Scan for the cell matching the given text and deliver its [x, y] coordinate at center. 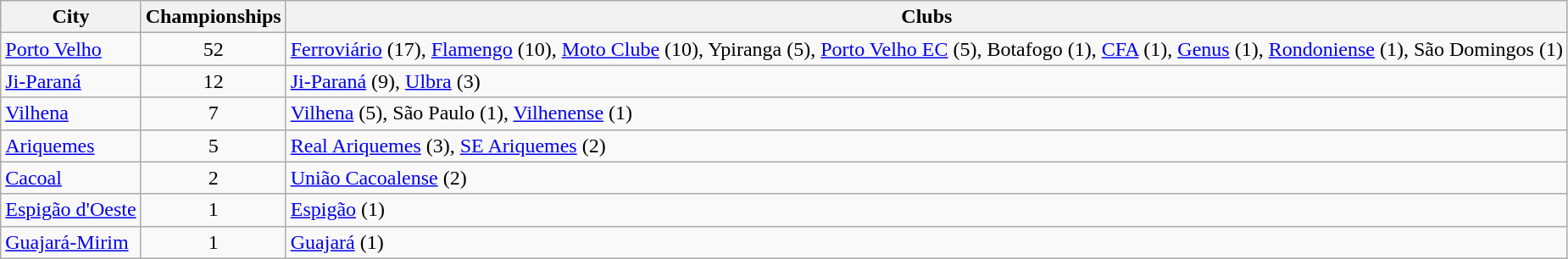
Clubs [926, 17]
União Cacoalense (2) [926, 178]
Championships [214, 17]
Vilhena (5), São Paulo (1), Vilhenense (1) [926, 113]
Guajará-Mirim [71, 242]
Vilhena [71, 113]
Espigão d'Oeste [71, 210]
Guajará (1) [926, 242]
City [71, 17]
5 [214, 146]
Porto Velho [71, 49]
Ji-Paraná [71, 81]
52 [214, 49]
Ariquemes [71, 146]
Cacoal [71, 178]
2 [214, 178]
12 [214, 81]
Real Ariquemes (3), SE Ariquemes (2) [926, 146]
Espigão (1) [926, 210]
7 [214, 113]
Ji-Paraná (9), Ulbra (3) [926, 81]
